Capture the cell that displays the provided text and extract its [x, y] central coordinate. 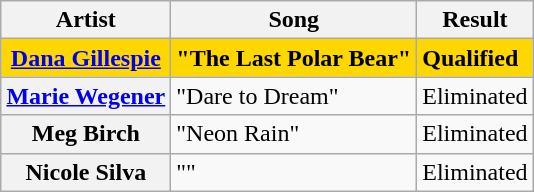
"Dare to Dream" [294, 96]
Qualified [475, 58]
Artist [86, 20]
Marie Wegener [86, 96]
"Neon Rain" [294, 134]
"" [294, 172]
"The Last Polar Bear" [294, 58]
Meg Birch [86, 134]
Nicole Silva [86, 172]
Song [294, 20]
Dana Gillespie [86, 58]
Result [475, 20]
